Output the [X, Y] coordinate of the center of the cell containing the given text.  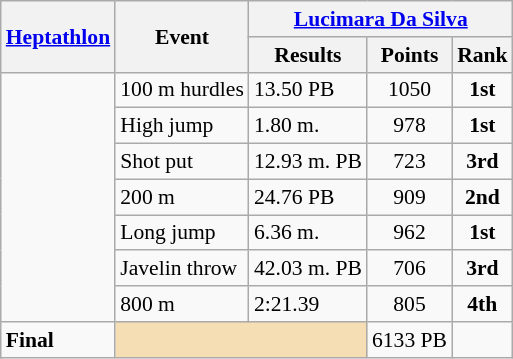
Event [182, 36]
962 [410, 233]
800 m [182, 304]
Rank [482, 55]
100 m hurdles [182, 90]
6133 PB [410, 340]
1.80 m. [308, 126]
12.93 m. PB [308, 162]
6.36 m. [308, 233]
42.03 m. PB [308, 269]
Final [58, 340]
2:21.39 [308, 304]
200 m [182, 197]
805 [410, 304]
Lucimara Da Silva [381, 19]
706 [410, 269]
723 [410, 162]
Points [410, 55]
909 [410, 197]
Results [308, 55]
13.50 PB [308, 90]
4th [482, 304]
Shot put [182, 162]
Long jump [182, 233]
High jump [182, 126]
1050 [410, 90]
Heptathlon [58, 36]
24.76 PB [308, 197]
2nd [482, 197]
978 [410, 126]
Javelin throw [182, 269]
